Determine the [X, Y] coordinate at the center of the cell enclosing the given text.  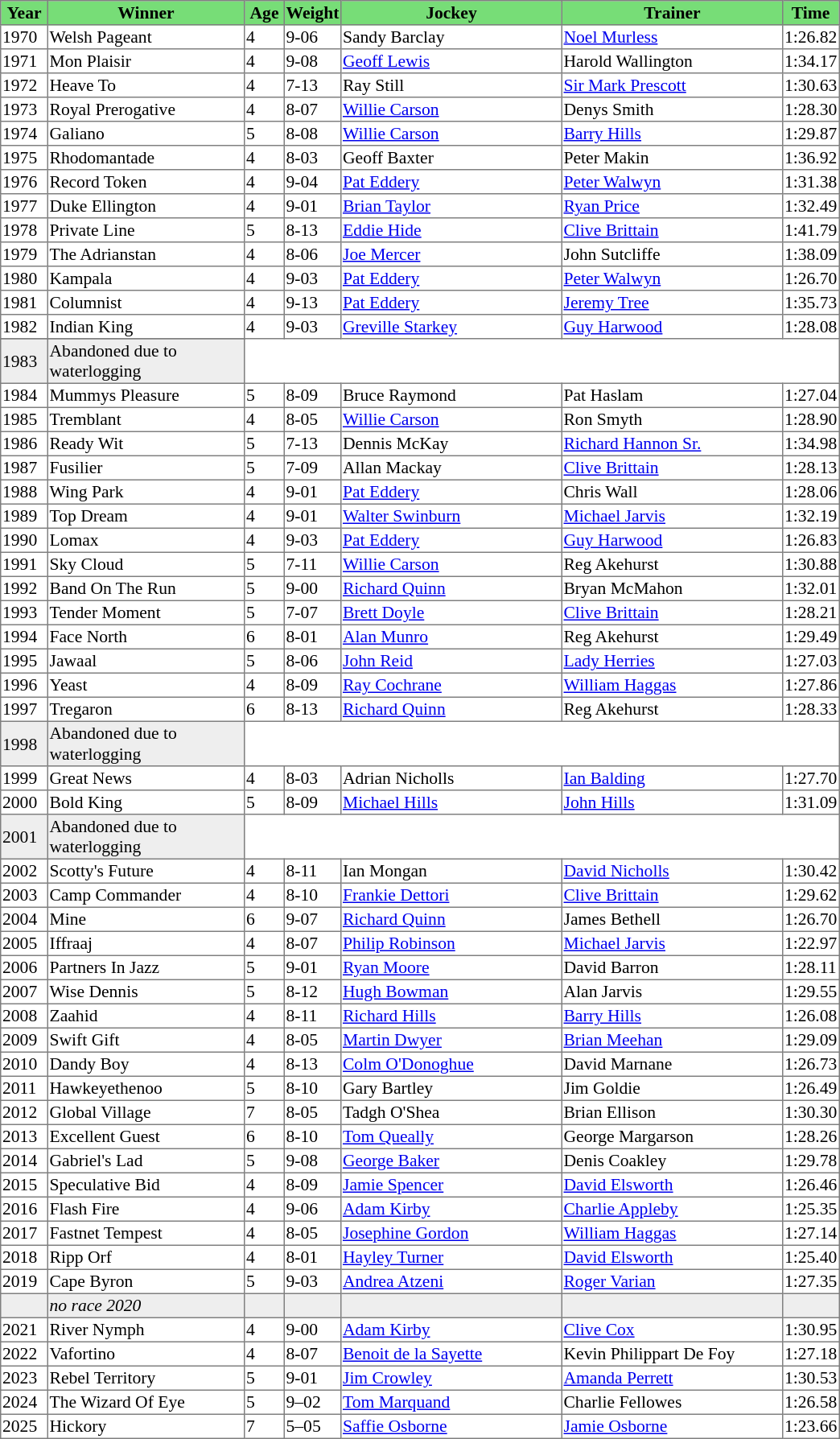
Weight [312, 13]
Ready Wit [146, 443]
Frankie Dettori [451, 895]
Mine [146, 919]
Royal Prerogative [146, 109]
Brett Doyle [451, 612]
Bruce Raymond [451, 395]
Charlie Appleby [672, 1209]
9-04 [312, 182]
2005 [24, 943]
1:30.95 [811, 1330]
9-07 [312, 919]
Flash Fire [146, 1209]
1:27.03 [811, 661]
Hickory [146, 1426]
Clive Cox [672, 1330]
Zaahid [146, 1016]
2022 [24, 1354]
Bryan McMahon [672, 588]
Richard Hills [451, 1016]
1987 [24, 468]
7-11 [312, 564]
5–05 [312, 1426]
1976 [24, 182]
1995 [24, 661]
Jamie Spencer [451, 1185]
Ron Smyth [672, 419]
Pat Haslam [672, 395]
James Bethell [672, 919]
2003 [24, 895]
Great News [146, 778]
1981 [24, 303]
Hawkeyethenoo [146, 1088]
8-08 [312, 134]
Denys Smith [672, 109]
1:34.98 [811, 443]
1977 [24, 206]
1986 [24, 443]
Gary Bartley [451, 1088]
1982 [24, 327]
1:27.86 [811, 685]
Galiano [146, 134]
Ryan Moore [451, 967]
Richard Hannon Sr. [672, 443]
1989 [24, 516]
1985 [24, 419]
1:30.42 [811, 871]
Geoff Baxter [451, 158]
Speculative Bid [146, 1185]
1:27.35 [811, 1281]
Kevin Philippart De Foy [672, 1354]
1:26.83 [811, 540]
1991 [24, 564]
1:30.63 [811, 85]
1:31.09 [811, 802]
1:28.11 [811, 967]
Ray Still [451, 85]
Tremblant [146, 419]
9-13 [312, 303]
1:29.49 [811, 637]
Partners In Jazz [146, 967]
Fusilier [146, 468]
Greville Starkey [451, 327]
1:28.21 [811, 612]
Colm O'Donoghue [451, 1064]
2011 [24, 1088]
2002 [24, 871]
1:41.79 [811, 230]
1:29.09 [811, 1040]
1:25.40 [811, 1257]
Excellent Guest [146, 1136]
2025 [24, 1426]
Brian Meehan [672, 1040]
Yeast [146, 685]
Roger Varian [672, 1281]
River Nymph [146, 1330]
1970 [24, 37]
1980 [24, 278]
1:26.46 [811, 1185]
Hayley Turner [451, 1257]
Fastnet Tempest [146, 1233]
Philip Robinson [451, 943]
John Sutcliffe [672, 254]
George Baker [451, 1161]
2004 [24, 919]
1:29.55 [811, 992]
Dandy Boy [146, 1064]
2018 [24, 1257]
1990 [24, 540]
1:30.88 [811, 564]
Mon Plaisir [146, 61]
Amanda Perrett [672, 1378]
Ian Mongan [451, 871]
Rhodomantade [146, 158]
7-09 [312, 468]
Sky Cloud [146, 564]
Winner [146, 13]
Columnist [146, 303]
7-07 [312, 612]
2009 [24, 1040]
2001 [24, 837]
1999 [24, 778]
1978 [24, 230]
9–02 [312, 1402]
Top Dream [146, 516]
Ian Balding [672, 778]
Ryan Price [672, 206]
1:36.92 [811, 158]
Peter Makin [672, 158]
1:30.53 [811, 1378]
Jockey [451, 13]
Time [811, 13]
1:28.13 [811, 468]
Chris Wall [672, 492]
1:34.17 [811, 61]
Cape Byron [146, 1281]
Josephine Gordon [451, 1233]
1972 [24, 85]
John Hills [672, 802]
Hugh Bowman [451, 992]
2015 [24, 1185]
1:28.90 [811, 419]
1:27.04 [811, 395]
Age [265, 13]
1:22.97 [811, 943]
1:28.06 [811, 492]
Geoff Lewis [451, 61]
Ray Cochrane [451, 685]
Iffraaj [146, 943]
Lady Herries [672, 661]
Welsh Pageant [146, 37]
Gabriel's Lad [146, 1161]
Dennis McKay [451, 443]
1:38.09 [811, 254]
1:26.82 [811, 37]
Duke Ellington [146, 206]
Band On The Run [146, 588]
Michael Hills [451, 802]
1:28.33 [811, 709]
1998 [24, 744]
no race 2020 [146, 1305]
Brian Ellison [672, 1112]
1979 [24, 254]
Tregaron [146, 709]
2007 [24, 992]
Saffie Osborne [451, 1426]
Tom Marquand [451, 1402]
1:26.08 [811, 1016]
1:25.35 [811, 1209]
1:28.26 [811, 1136]
David Marnane [672, 1064]
Denis Coakley [672, 1161]
2024 [24, 1402]
1:29.78 [811, 1161]
Harold Wallington [672, 61]
1:23.66 [811, 1426]
The Wizard Of Eye [146, 1402]
1:26.58 [811, 1402]
1:32.01 [811, 588]
John Reid [451, 661]
1983 [24, 361]
2000 [24, 802]
1973 [24, 109]
Lomax [146, 540]
Year [24, 13]
Rebel Territory [146, 1378]
Jim Goldie [672, 1088]
Benoit de la Sayette [451, 1354]
2023 [24, 1378]
Brian Taylor [451, 206]
Scotty's Future [146, 871]
2019 [24, 1281]
1:29.87 [811, 134]
David Nicholls [672, 871]
1994 [24, 637]
1:32.49 [811, 206]
Mummys Pleasure [146, 395]
1:31.38 [811, 182]
Andrea Atzeni [451, 1281]
Jim Crowley [451, 1378]
Sandy Barclay [451, 37]
Sir Mark Prescott [672, 85]
Tadgh O'Shea [451, 1112]
2021 [24, 1330]
Trainer [672, 13]
8-12 [312, 992]
1992 [24, 588]
Allan Mackay [451, 468]
1:30.30 [811, 1112]
Camp Commander [146, 895]
Walter Swinburn [451, 516]
Tom Queally [451, 1136]
2014 [24, 1161]
1:27.18 [811, 1354]
Vafortino [146, 1354]
Jeremy Tree [672, 303]
Martin Dwyer [451, 1040]
Indian King [146, 327]
Record Token [146, 182]
2013 [24, 1136]
1988 [24, 492]
2006 [24, 967]
1:32.19 [811, 516]
2017 [24, 1233]
Tender Moment [146, 612]
1:28.08 [811, 327]
2016 [24, 1209]
1:26.49 [811, 1088]
1:27.14 [811, 1233]
2010 [24, 1064]
Face North [146, 637]
Ripp Orf [146, 1257]
Adrian Nicholls [451, 778]
1975 [24, 158]
1:26.73 [811, 1064]
Heave To [146, 85]
Wise Dennis [146, 992]
Kampala [146, 278]
2012 [24, 1112]
Jawaal [146, 661]
George Margarson [672, 1136]
1:28.30 [811, 109]
1:29.62 [811, 895]
Eddie Hide [451, 230]
Noel Murless [672, 37]
David Barron [672, 967]
2008 [24, 1016]
1:35.73 [811, 303]
1984 [24, 395]
Jamie Osborne [672, 1426]
Private Line [146, 230]
Alan Munro [451, 637]
1996 [24, 685]
1:27.70 [811, 778]
1974 [24, 134]
Global Village [146, 1112]
Joe Mercer [451, 254]
Charlie Fellowes [672, 1402]
Bold King [146, 802]
Alan Jarvis [672, 992]
1993 [24, 612]
1971 [24, 61]
The Adrianstan [146, 254]
1997 [24, 709]
Wing Park [146, 492]
Swift Gift [146, 1040]
